Return (X, Y) of the center of cell containing provided text 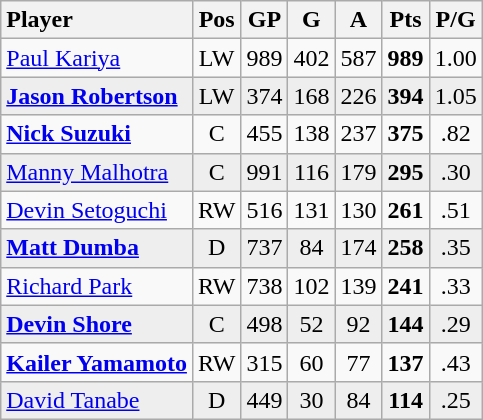
237 (358, 134)
402 (312, 58)
.25 (456, 400)
179 (358, 172)
.35 (456, 248)
.43 (456, 362)
Devin Shore (97, 324)
A (358, 20)
131 (312, 210)
375 (406, 134)
991 (264, 172)
Player (97, 20)
139 (358, 286)
102 (312, 286)
92 (358, 324)
226 (358, 96)
.51 (456, 210)
241 (406, 286)
.82 (456, 134)
77 (358, 362)
P/G (456, 20)
174 (358, 248)
295 (406, 172)
Richard Park (97, 286)
Pos (216, 20)
315 (264, 362)
498 (264, 324)
1.00 (456, 58)
Paul Kariya (97, 58)
60 (312, 362)
David Tanabe (97, 400)
G (312, 20)
449 (264, 400)
455 (264, 134)
737 (264, 248)
130 (358, 210)
Devin Setoguchi (97, 210)
394 (406, 96)
52 (312, 324)
Matt Dumba (97, 248)
516 (264, 210)
.29 (456, 324)
Nick Suzuki (97, 134)
1.05 (456, 96)
137 (406, 362)
144 (406, 324)
.30 (456, 172)
Jason Robertson (97, 96)
168 (312, 96)
.33 (456, 286)
Kailer Yamamoto (97, 362)
30 (312, 400)
261 (406, 210)
374 (264, 96)
114 (406, 400)
Pts (406, 20)
587 (358, 58)
258 (406, 248)
Manny Malhotra (97, 172)
GP (264, 20)
738 (264, 286)
138 (312, 134)
116 (312, 172)
